Search for the cell housing the specified text and yield its (X, Y) center coordinate. 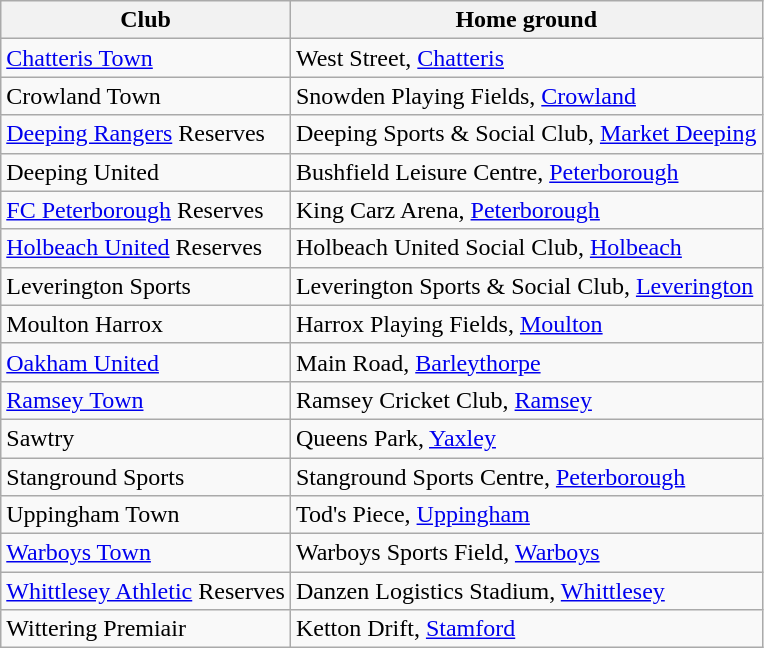
Deeping United (146, 172)
Warboys Town (146, 553)
FC Peterborough Reserves (146, 210)
Deeping Sports & Social Club, Market Deeping (526, 134)
Wittering Premiair (146, 629)
Snowden Playing Fields, Crowland (526, 96)
Ramsey Cricket Club, Ramsey (526, 400)
Stanground Sports (146, 477)
Crowland Town (146, 96)
Harrox Playing Fields, Moulton (526, 324)
Leverington Sports & Social Club, Leverington (526, 286)
Oakham United (146, 362)
Main Road, Barleythorpe (526, 362)
Queens Park, Yaxley (526, 438)
Danzen Logistics Stadium, Whittlesey (526, 591)
Moulton Harrox (146, 324)
Bushfield Leisure Centre, Peterborough (526, 172)
West Street, Chatteris (526, 58)
Warboys Sports Field, Warboys (526, 553)
Club (146, 20)
Ketton Drift, Stamford (526, 629)
Stanground Sports Centre, Peterborough (526, 477)
Holbeach United Reserves (146, 248)
Uppingham Town (146, 515)
Deeping Rangers Reserves (146, 134)
Whittlesey Athletic Reserves (146, 591)
King Carz Arena, Peterborough (526, 210)
Home ground (526, 20)
Chatteris Town (146, 58)
Holbeach United Social Club, Holbeach (526, 248)
Tod's Piece, Uppingham (526, 515)
Ramsey Town (146, 400)
Leverington Sports (146, 286)
Sawtry (146, 438)
